Search for the cell housing the specified text and yield its [x, y] center coordinate. 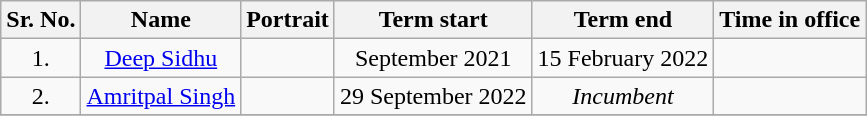
Name [161, 20]
Amritpal Singh [161, 96]
Time in office [790, 20]
Term end [623, 20]
Incumbent [623, 96]
Portrait [288, 20]
Deep Sidhu [161, 58]
29 September 2022 [433, 96]
15 February 2022 [623, 58]
2. [41, 96]
September 2021 [433, 58]
1. [41, 58]
Sr. No. [41, 20]
Term start [433, 20]
